Search for the cell housing the specified text and yield its (X, Y) center coordinate. 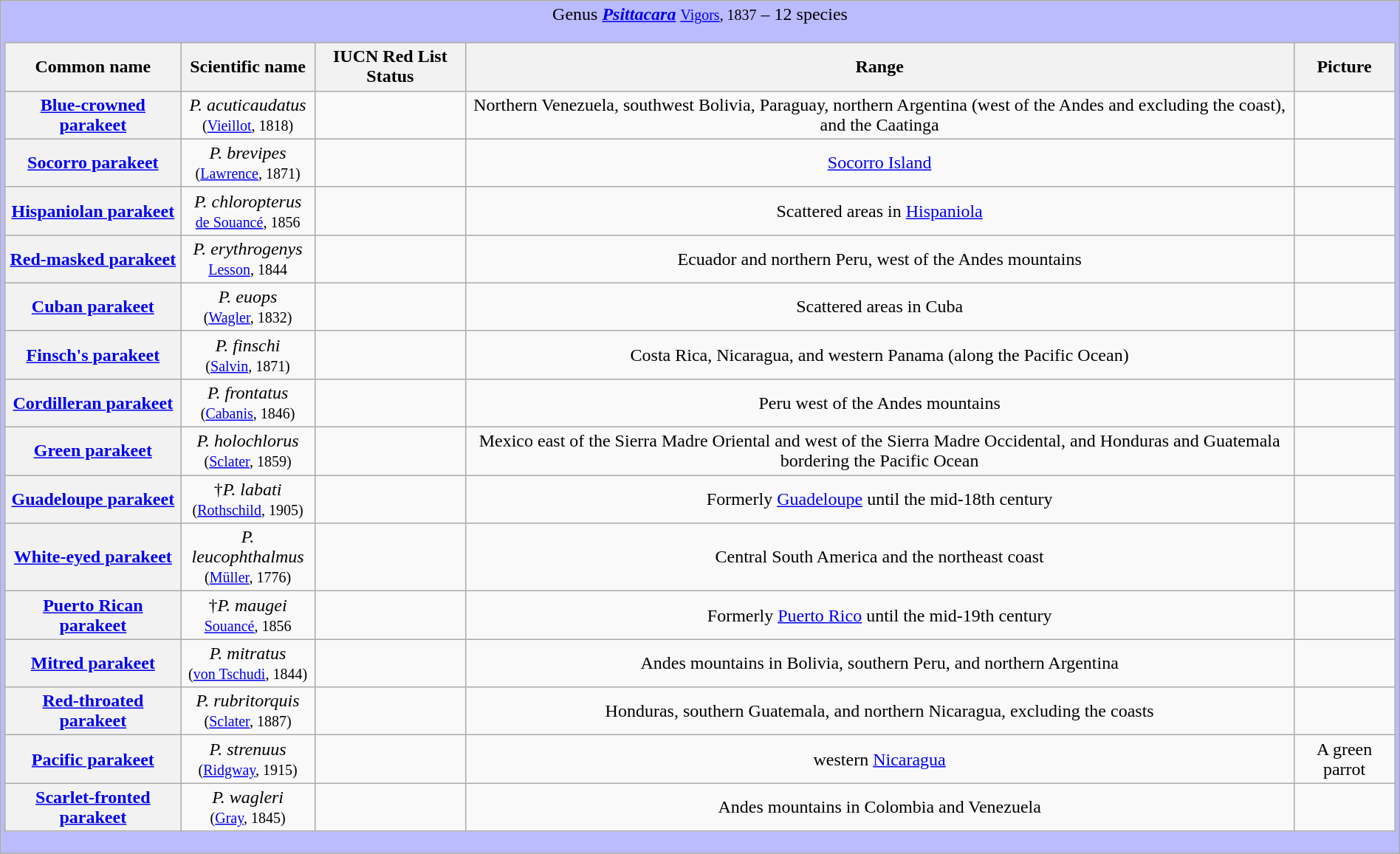
Green parakeet (93, 452)
Guadeloupe parakeet (93, 499)
Scattered areas in Hispaniola (879, 211)
western Nicaragua (879, 759)
Peru west of the Andes mountains (879, 403)
P. strenuus (Ridgway, 1915) (248, 759)
Cuban parakeet (93, 307)
Scarlet-fronted parakeet (93, 807)
†P. labati (Rothschild, 1905) (248, 499)
Scientific name (248, 66)
Socorro parakeet (93, 162)
Costa Rica, Nicaragua, and western Panama (along the Pacific Ocean) (879, 354)
Red-throated parakeet (93, 712)
P. acuticaudatus (Vieillot, 1818) (248, 115)
Northern Venezuela, southwest Bolivia, Paraguay, northern Argentina (west of the Andes and excluding the coast), and the Caatinga (879, 115)
Central South America and the northeast coast (879, 557)
Honduras, southern Guatemala, and northern Nicaragua, excluding the coasts (879, 712)
A green parrot (1344, 759)
Picture (1344, 66)
P. holochlorus (Sclater, 1859) (248, 452)
P. frontatus (Cabanis, 1846) (248, 403)
P. leucophthalmus (Müller, 1776) (248, 557)
Cordilleran parakeet (93, 403)
White-eyed parakeet (93, 557)
IUCN Red List Status (391, 66)
P. chloropterus de Souancé, 1856 (248, 211)
Hispaniolan parakeet (93, 211)
P. mitratus (von Tschudi, 1844) (248, 663)
Formerly Guadeloupe until the mid-18th century (879, 499)
Range (879, 66)
Formerly Puerto Rico until the mid-19th century (879, 616)
P. erythrogenys Lesson, 1844 (248, 258)
Mexico east of the Sierra Madre Oriental and west of the Sierra Madre Occidental, and Honduras and Guatemala bordering the Pacific Ocean (879, 452)
Andes mountains in Colombia and Venezuela (879, 807)
Ecuador and northern Peru, west of the Andes mountains (879, 258)
Pacific parakeet (93, 759)
†P. maugei Souancé, 1856 (248, 616)
P. euops (Wagler, 1832) (248, 307)
Common name (93, 66)
Andes mountains in Bolivia, southern Peru, and northern Argentina (879, 663)
Blue-crowned parakeet (93, 115)
P. brevipes (Lawrence, 1871) (248, 162)
Mitred parakeet (93, 663)
Finsch's parakeet (93, 354)
P. wagleri (Gray, 1845) (248, 807)
Scattered areas in Cuba (879, 307)
P. rubritorquis (Sclater, 1887) (248, 712)
Red-masked parakeet (93, 258)
Socorro Island (879, 162)
Puerto Rican parakeet (93, 616)
P. finschi (Salvin, 1871) (248, 354)
